For the text-containing cell, return its midpoint in [X, Y] coordinate format. 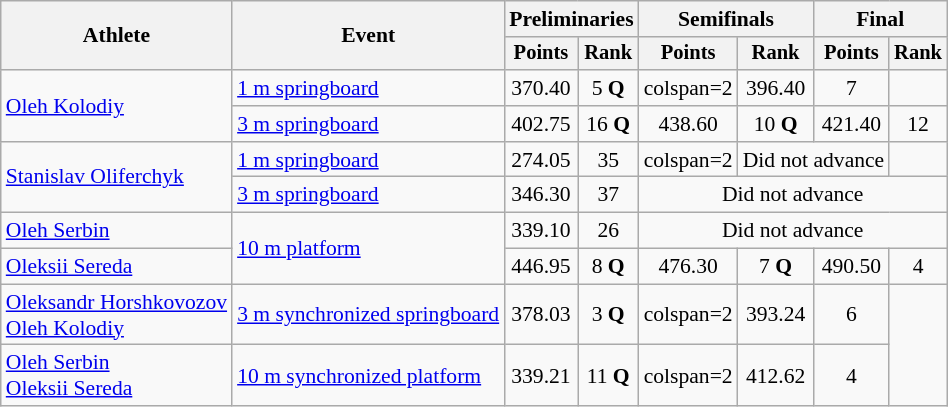
6 [851, 314]
412.62 [776, 376]
37 [608, 195]
16 Q [608, 124]
8 Q [608, 267]
5 Q [608, 88]
35 [608, 160]
Stanislav Oliferchyk [116, 178]
402.75 [541, 124]
446.95 [541, 267]
Oleh Kolodiy [116, 106]
Preliminaries [571, 19]
Oleh Serbin [116, 231]
274.05 [541, 160]
Oleksandr HorshkovozovOleh Kolodiy [116, 314]
7 Q [776, 267]
339.21 [541, 376]
12 [918, 124]
Oleksii Sereda [116, 267]
3 m synchronized springboard [368, 314]
370.40 [541, 88]
378.03 [541, 314]
339.10 [541, 231]
346.30 [541, 195]
Oleh SerbinOleksii Sereda [116, 376]
Semifinals [726, 19]
393.24 [776, 314]
421.40 [851, 124]
476.30 [688, 267]
26 [608, 231]
11 Q [608, 376]
Athlete [116, 36]
438.60 [688, 124]
490.50 [851, 267]
396.40 [776, 88]
10 m synchronized platform [368, 376]
7 [851, 88]
10 m platform [368, 248]
3 Q [608, 314]
Final [880, 19]
10 Q [776, 124]
Event [368, 36]
